From the cell containing the given text, extract its center point as [X, Y] coordinate. 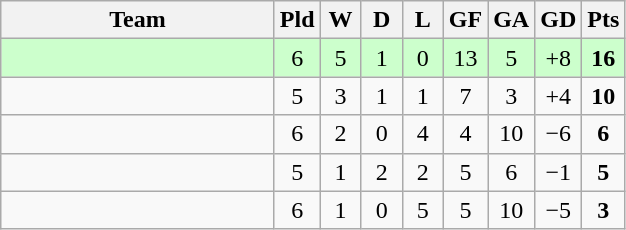
Pts [604, 20]
+4 [558, 96]
+8 [558, 58]
16 [604, 58]
D [382, 20]
GA [512, 20]
L [422, 20]
GD [558, 20]
GF [465, 20]
−5 [558, 210]
Team [138, 20]
7 [465, 96]
13 [465, 58]
Pld [297, 20]
W [340, 20]
−1 [558, 172]
−6 [558, 134]
